Find where the given text appears and provide that cell's center as [x, y] coordinate. 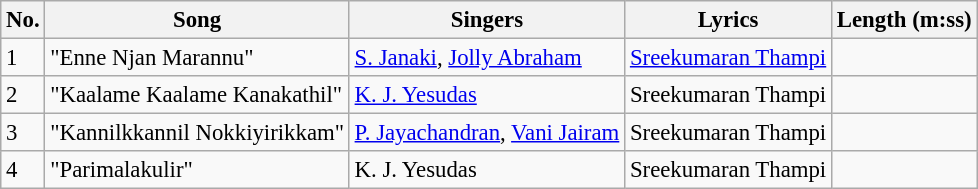
Length (m:ss) [904, 20]
4 [23, 170]
Lyrics [728, 20]
3 [23, 133]
"Kannilkkannil Nokkiyirikkam" [197, 133]
No. [23, 20]
"Enne Njan Marannu" [197, 58]
Song [197, 20]
Singers [486, 20]
1 [23, 58]
S. Janaki, Jolly Abraham [486, 58]
"Parimalakulir" [197, 170]
P. Jayachandran, Vani Jairam [486, 133]
"Kaalame Kaalame Kanakathil" [197, 95]
2 [23, 95]
